Pinpoint the cell where the given text exists, returning its (X, Y) midpoint coordinate. 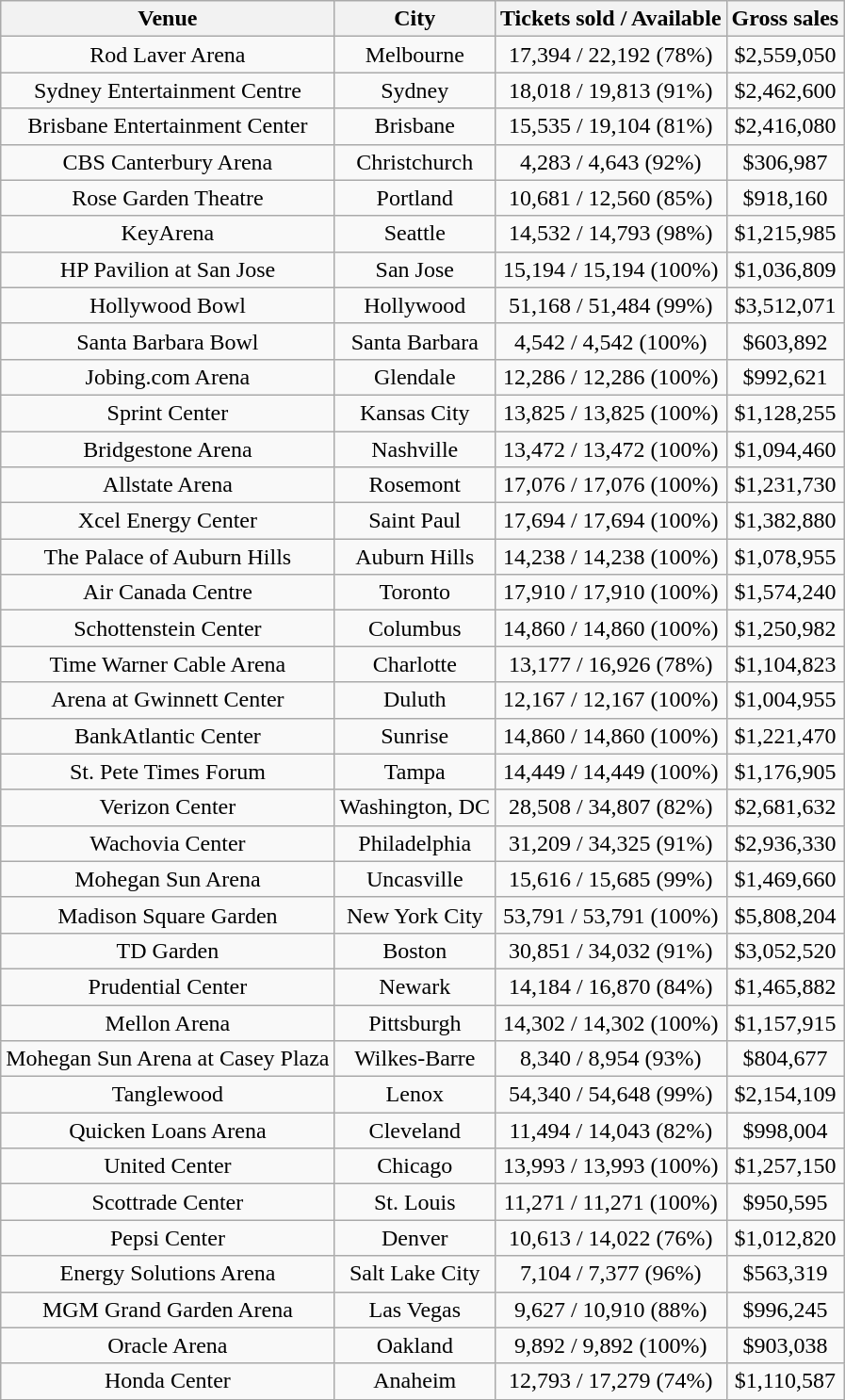
10,681 / 12,560 (85%) (611, 198)
Saint Paul (414, 521)
$2,462,600 (786, 90)
Sprint Center (168, 413)
Wilkes-Barre (414, 1059)
14,238 / 14,238 (100%) (611, 557)
$1,574,240 (786, 593)
Santa Barbara Bowl (168, 341)
$1,036,809 (786, 269)
$2,681,632 (786, 807)
53,791 / 53,791 (100%) (611, 915)
Denver (414, 1238)
Scottrade Center (168, 1202)
15,616 / 15,685 (99%) (611, 879)
City (414, 19)
Anaheim (414, 1381)
Charlotte (414, 664)
12,793 / 17,279 (74%) (611, 1381)
Mohegan Sun Arena at Casey Plaza (168, 1059)
Prudential Center (168, 986)
17,694 / 17,694 (100%) (611, 521)
$1,382,880 (786, 521)
Kansas City (414, 413)
Lenox (414, 1095)
8,340 / 8,954 (93%) (611, 1059)
CBS Canterbury Arena (168, 162)
Rose Garden Theatre (168, 198)
13,472 / 13,472 (100%) (611, 449)
14,184 / 16,870 (84%) (611, 986)
HP Pavilion at San Jose (168, 269)
Glendale (414, 377)
MGM Grand Garden Arena (168, 1310)
The Palace of Auburn Hills (168, 557)
Allstate Arena (168, 485)
$1,250,982 (786, 628)
Chicago (414, 1166)
$1,221,470 (786, 736)
18,018 / 19,813 (91%) (611, 90)
13,825 / 13,825 (100%) (611, 413)
$2,936,330 (786, 843)
Energy Solutions Arena (168, 1274)
$3,512,071 (786, 305)
$1,231,730 (786, 485)
$2,559,050 (786, 55)
Wachovia Center (168, 843)
30,851 / 34,032 (91%) (611, 951)
4,283 / 4,643 (92%) (611, 162)
New York City (414, 915)
$5,808,204 (786, 915)
Brisbane Entertainment Center (168, 126)
Arena at Gwinnett Center (168, 700)
$3,052,520 (786, 951)
Portland (414, 198)
Philadelphia (414, 843)
$603,892 (786, 341)
TD Garden (168, 951)
Sunrise (414, 736)
51,168 / 51,484 (99%) (611, 305)
$1,012,820 (786, 1238)
Madison Square Garden (168, 915)
$1,465,882 (786, 986)
$1,215,985 (786, 234)
Venue (168, 19)
12,167 / 12,167 (100%) (611, 700)
Christchurch (414, 162)
Oracle Arena (168, 1345)
St. Louis (414, 1202)
Rosemont (414, 485)
Boston (414, 951)
Quicken Loans Arena (168, 1131)
Seattle (414, 234)
Honda Center (168, 1381)
$804,677 (786, 1059)
Air Canada Centre (168, 593)
$2,154,109 (786, 1095)
$306,987 (786, 162)
Brisbane (414, 126)
Las Vegas (414, 1310)
St. Pete Times Forum (168, 772)
$1,128,255 (786, 413)
14,449 / 14,449 (100%) (611, 772)
Jobing.com Arena (168, 377)
$1,257,150 (786, 1166)
Salt Lake City (414, 1274)
12,286 / 12,286 (100%) (611, 377)
$950,595 (786, 1202)
Mellon Arena (168, 1022)
Sydney Entertainment Centre (168, 90)
Tickets sold / Available (611, 19)
Washington, DC (414, 807)
9,627 / 10,910 (88%) (611, 1310)
Pepsi Center (168, 1238)
14,302 / 14,302 (100%) (611, 1022)
$998,004 (786, 1131)
Hollywood (414, 305)
BankAtlantic Center (168, 736)
11,271 / 11,271 (100%) (611, 1202)
Auburn Hills (414, 557)
San Jose (414, 269)
14,532 / 14,793 (98%) (611, 234)
Rod Laver Arena (168, 55)
Duluth (414, 700)
$1,157,915 (786, 1022)
Hollywood Bowl (168, 305)
Nashville (414, 449)
Verizon Center (168, 807)
$1,094,460 (786, 449)
11,494 / 14,043 (82%) (611, 1131)
KeyArena (168, 234)
15,535 / 19,104 (81%) (611, 126)
$1,469,660 (786, 879)
Columbus (414, 628)
$1,110,587 (786, 1381)
54,340 / 54,648 (99%) (611, 1095)
$1,104,823 (786, 664)
13,993 / 13,993 (100%) (611, 1166)
Newark (414, 986)
Sydney (414, 90)
Toronto (414, 593)
Santa Barbara (414, 341)
United Center (168, 1166)
$563,319 (786, 1274)
Xcel Energy Center (168, 521)
Time Warner Cable Arena (168, 664)
28,508 / 34,807 (82%) (611, 807)
Cleveland (414, 1131)
17,394 / 22,192 (78%) (611, 55)
$2,416,080 (786, 126)
$918,160 (786, 198)
15,194 / 15,194 (100%) (611, 269)
Mohegan Sun Arena (168, 879)
Tampa (414, 772)
Gross sales (786, 19)
$996,245 (786, 1310)
Melbourne (414, 55)
$903,038 (786, 1345)
17,076 / 17,076 (100%) (611, 485)
13,177 / 16,926 (78%) (611, 664)
$992,621 (786, 377)
17,910 / 17,910 (100%) (611, 593)
Bridgestone Arena (168, 449)
$1,078,955 (786, 557)
Uncasville (414, 879)
4,542 / 4,542 (100%) (611, 341)
Pittsburgh (414, 1022)
$1,176,905 (786, 772)
Schottenstein Center (168, 628)
10,613 / 14,022 (76%) (611, 1238)
Tanglewood (168, 1095)
Oakland (414, 1345)
9,892 / 9,892 (100%) (611, 1345)
7,104 / 7,377 (96%) (611, 1274)
$1,004,955 (786, 700)
31,209 / 34,325 (91%) (611, 843)
